Output the (x, y) coordinate of the center of the cell containing the given text.  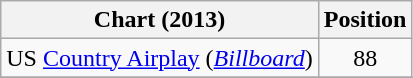
Chart (2013) (160, 20)
88 (365, 58)
Position (365, 20)
US Country Airplay (Billboard) (160, 58)
